Return [X, Y] of the center of cell containing provided text 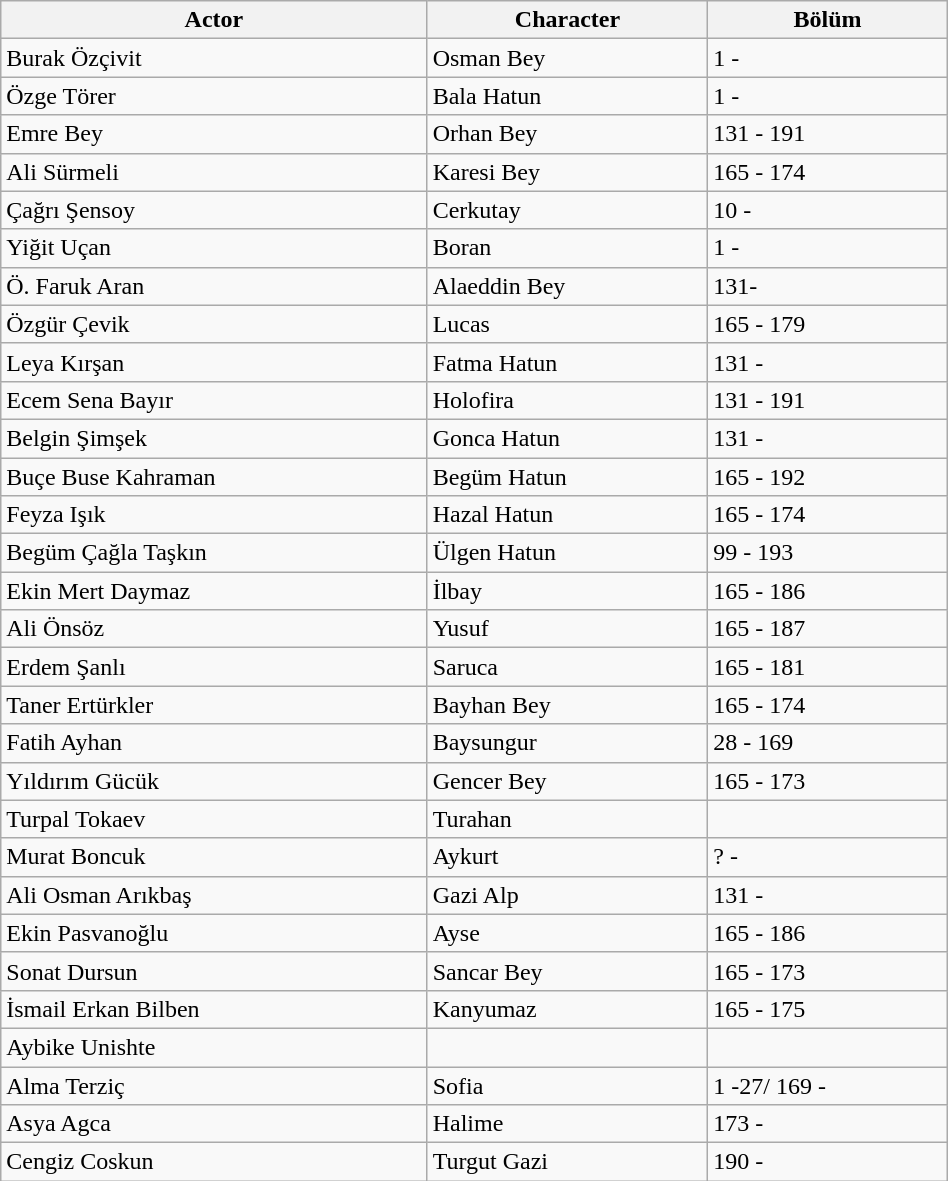
Taner Ertürkler [214, 705]
10 - [828, 210]
Cerkutay [568, 210]
Ekin Pasvanoğlu [214, 933]
Turgut Gazi [568, 1162]
Buçe Buse Kahraman [214, 477]
Gonca Hatun [568, 438]
Sonat Dursun [214, 971]
Aybike Unishte [214, 1047]
Gencer Bey [568, 781]
Hazal Hatun [568, 515]
İsmail Erkan Bilben [214, 1009]
165 - 175 [828, 1009]
165 - 179 [828, 324]
Belgin Şimşek [214, 438]
Turahan [568, 819]
Alaeddin Bey [568, 286]
Cengiz Coskun [214, 1162]
Turpal Tokaev [214, 819]
Özgür Çevik [214, 324]
Osman Bey [568, 58]
165 - 181 [828, 667]
Lucas [568, 324]
Begüm Çağla Taşkın [214, 553]
Ali Önsöz [214, 629]
Character [568, 20]
Bayhan Bey [568, 705]
28 - 169 [828, 743]
Fatma Hatun [568, 362]
Baysungur [568, 743]
Murat Boncuk [214, 857]
Erdem Şanlı [214, 667]
165 - 187 [828, 629]
Boran [568, 248]
Kanyumaz [568, 1009]
1 -27/ 169 - [828, 1085]
Fatih Ayhan [214, 743]
Begüm Hatun [568, 477]
173 - [828, 1124]
Actor [214, 20]
Ecem Sena Bayır [214, 400]
Leya Kırşan [214, 362]
Özge Törer [214, 96]
Holofira [568, 400]
Feyza Işık [214, 515]
Ülgen Hatun [568, 553]
Orhan Bey [568, 134]
99 - 193 [828, 553]
Saruca [568, 667]
Ekin Mert Daymaz [214, 591]
Yiğit Uçan [214, 248]
165 - 192 [828, 477]
Ali Osman Arıkbaş [214, 895]
Alma Terziç [214, 1085]
İlbay [568, 591]
? - [828, 857]
190 - [828, 1162]
Ali Sürmeli [214, 172]
Yıldırım Gücük [214, 781]
Burak Özçivit [214, 58]
Yusuf [568, 629]
Çağrı Şensoy [214, 210]
Bala Hatun [568, 96]
Aykurt [568, 857]
131- [828, 286]
Asya Agca [214, 1124]
Sancar Bey [568, 971]
Sofia [568, 1085]
Emre Bey [214, 134]
Gazi Alp [568, 895]
Karesi Bey [568, 172]
Ayse [568, 933]
Bölüm [828, 20]
Ö. Faruk Aran [214, 286]
Halime [568, 1124]
